Return the [X, Y] coordinate for the center point of the cell that contains the specified text.  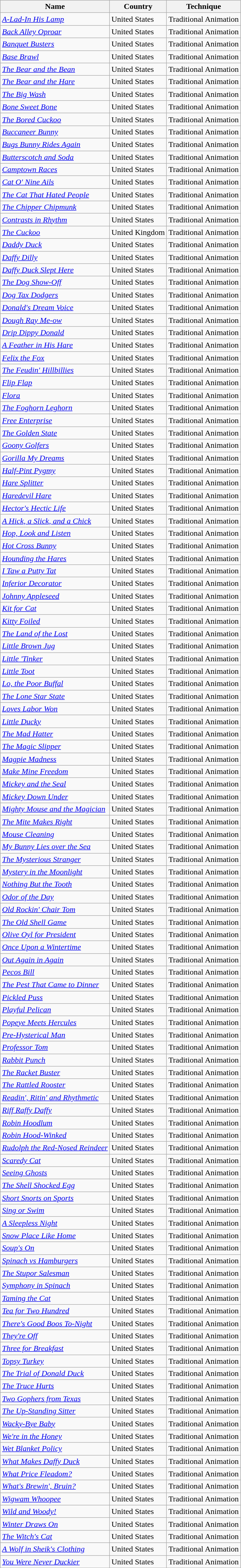
Robin Hoodlum [55, 1123]
Base Brawl [55, 57]
Hector's Hectic Life [55, 508]
What Price Fleadom? [55, 1474]
Cat O' Nine Ails [55, 182]
The Mysterious Stranger [55, 859]
Mickey Down Under [55, 797]
A-Lad-In His Lamp [55, 19]
The Truce Hurts [55, 1386]
The Bear and the Hare [55, 82]
Topsy Turkey [55, 1361]
Goony Golfers [55, 445]
The Land of the Lost [55, 634]
Kitty Foiled [55, 621]
The Racket Buster [55, 1072]
Wet Blanket Policy [55, 1449]
Scaredy Cat [55, 1160]
Haredevil Hare [55, 496]
The Chipper Chipmunk [55, 207]
Winter Draws On [55, 1524]
Magpie Madness [55, 759]
There's Good Boos To-Night [55, 1323]
Tea for Two Hundred [55, 1311]
Short Snorts on Sports [55, 1198]
Name [55, 7]
Bone Sweet Bone [55, 107]
Rabbit Punch [55, 1060]
Little Ducky [55, 721]
A Wolf in Sheik's Clothing [55, 1549]
Olive Oyl for President [55, 934]
I Taw a Putty Tat [55, 571]
Once Upon a Wintertime [55, 947]
A Hick, a Slick, and a Chick [55, 521]
Rudolph the Red-Nosed Reindeer [55, 1148]
What's Brewin', Bruin? [55, 1486]
The Feudin' Hillbillies [55, 370]
The Mite Makes Right [55, 822]
Little 'Tinker [55, 659]
You Were Never Duckier [55, 1561]
My Bunny Lies over the Sea [55, 847]
Contrasts in Rhythm [55, 220]
The Magic Slipper [55, 746]
Kit for Cat [55, 609]
Free Enterprise [55, 420]
Daddy Duck [55, 245]
A Feather in His Hare [55, 345]
Johnny Appleseed [55, 596]
Drip Dippy Donald [55, 332]
The Rattled Rooster [55, 1085]
Popeye Meets Hercules [55, 1022]
The Shell Shocked Egg [55, 1185]
United Kingdom [138, 232]
Hounding the Hares [55, 558]
Nothing But the Tooth [55, 884]
The Cuckoo [55, 232]
The Mad Hatter [55, 734]
Mystery in the Moonlight [55, 872]
Seeing Ghosts [55, 1173]
The Cat That Hated People [55, 195]
Three for Breakfast [55, 1348]
The Pest That Came to Dinner [55, 985]
The Witch's Cat [55, 1536]
Soup's On [55, 1248]
Robin Hood-Winked [55, 1135]
Snow Place Like Home [55, 1236]
The Golden State [55, 433]
Inferior Decorator [55, 584]
Wigwam Whoopee [55, 1499]
Pickled Puss [55, 997]
Mouse Cleaning [55, 834]
Playful Pelican [55, 1010]
Symphony in Spinach [55, 1286]
Daffy Dilly [55, 257]
Hot Cross Bunny [55, 546]
Sing or Swim [55, 1211]
The Dog Show-Off [55, 282]
Mighty Mouse and the Magician [55, 809]
The Bored Cuckoo [55, 119]
Flora [55, 395]
Riff Raffy Daffy [55, 1110]
Pecos Bill [55, 972]
The Up-Standing Sitter [55, 1411]
Technique [203, 7]
Dough Ray Me-ow [55, 320]
Spinach vs Hamburgers [55, 1261]
The Stupor Salesman [55, 1273]
Professor Tom [55, 1047]
Buccaneer Bunny [55, 132]
The Bear and the Bean [55, 69]
They're Off [55, 1336]
Dog Tax Dodgers [55, 295]
Little Toot [55, 671]
Lo, the Poor Buffal [55, 684]
Little Brown Jug [55, 646]
Flip Flap [55, 383]
Gorilla My Dreams [55, 458]
Loves Labor Won [55, 709]
Pre-Hysterical Man [55, 1035]
Hop, Look and Listen [55, 533]
Bugs Bunny Rides Again [55, 144]
Wild and Woody! [55, 1511]
The Lone Star State [55, 696]
Mickey and the Seal [55, 784]
Taming the Cat [55, 1298]
The Big Wash [55, 94]
What Makes Daffy Duck [55, 1461]
Old Rockin' Chair Tom [55, 909]
Half-Pint Pygmy [55, 470]
Daffy Duck Slept Here [55, 270]
Readin', Ritin' and Rhythmetic [55, 1098]
Out Again in Again [55, 960]
Make Mine Freedom [55, 772]
Hare Splitter [55, 483]
Country [138, 7]
Felix the Fox [55, 357]
Butterscotch and Soda [55, 157]
Wacky-Bye Baby [55, 1424]
Odor of the Day [55, 897]
Back Alley Oproar [55, 32]
Donald's Dream Voice [55, 307]
The Old Shell Game [55, 922]
Camptown Races [55, 170]
We're in the Honey [55, 1436]
The Foghorn Leghorn [55, 408]
Banquet Busters [55, 44]
The Trial of Donald Duck [55, 1374]
A Sleepless Night [55, 1223]
Two Gophers from Texas [55, 1399]
